From the cell containing the given text, extract its center point as (X, Y) coordinate. 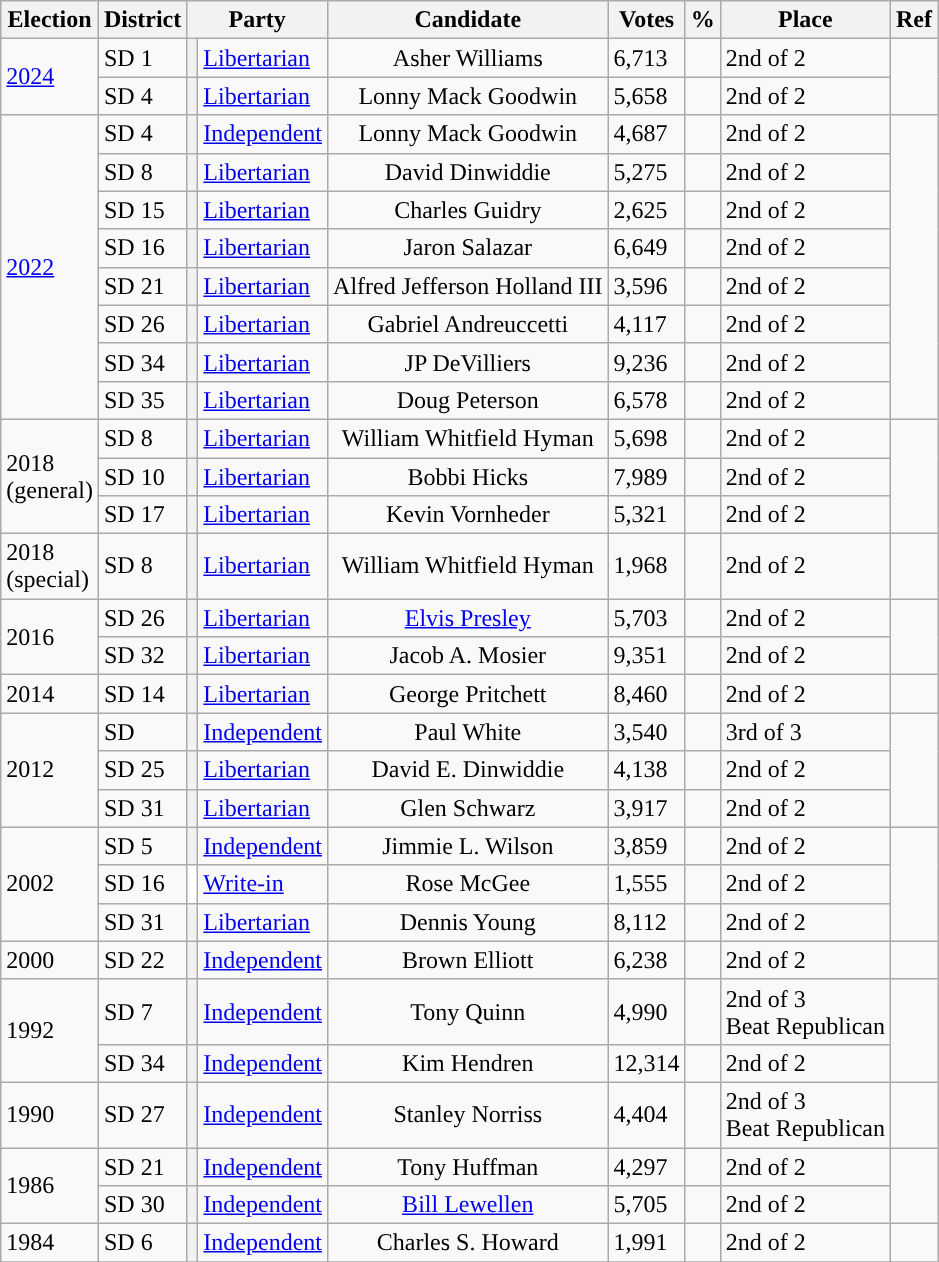
3,596 (646, 286)
1990 (50, 1114)
Doug Peterson (468, 400)
2,625 (646, 210)
6,238 (646, 960)
Charles Guidry (468, 210)
Jacob A. Mosier (468, 656)
SD 10 (142, 477)
6,649 (646, 248)
SD 17 (142, 515)
SD 6 (142, 1243)
2016 (50, 637)
Asher Williams (468, 58)
5,705 (646, 1205)
Tony Huffman (468, 1167)
Tony Quinn (468, 1012)
Write-in (263, 884)
Charles S. Howard (468, 1243)
SD 22 (142, 960)
SD 25 (142, 770)
Jimmie L. Wilson (468, 846)
5,275 (646, 172)
Candidate (468, 20)
Brown Elliott (468, 960)
2002 (50, 884)
% (702, 20)
Elvis Presley (468, 618)
7,989 (646, 477)
4,990 (646, 1012)
Alfred Jefferson Holland III (468, 286)
6,578 (646, 400)
4,404 (646, 1114)
1,968 (646, 566)
3,917 (646, 808)
Glen Schwarz (468, 808)
4,297 (646, 1167)
3,540 (646, 732)
Party (258, 20)
1,991 (646, 1243)
1992 (50, 1030)
5,703 (646, 618)
12,314 (646, 1063)
Ref (914, 20)
8,112 (646, 922)
SD 1 (142, 58)
SD 32 (142, 656)
3rd of 3 (805, 732)
SD 30 (142, 1205)
8,460 (646, 694)
2022 (50, 267)
1,555 (646, 884)
2018(special) (50, 566)
9,236 (646, 362)
1984 (50, 1243)
Stanley Norriss (468, 1114)
2018(general) (50, 476)
George Pritchett (468, 694)
4,687 (646, 134)
David E. Dinwiddie (468, 770)
Dennis Young (468, 922)
9,351 (646, 656)
2014 (50, 694)
2000 (50, 960)
SD 27 (142, 1114)
JP DeVilliers (468, 362)
SD 35 (142, 400)
5,321 (646, 515)
Gabriel Andreuccetti (468, 324)
Votes (646, 20)
District (142, 20)
David Dinwiddie (468, 172)
Rose McGee (468, 884)
Election (50, 20)
Kevin Vornheder (468, 515)
SD 5 (142, 846)
2012 (50, 770)
SD 7 (142, 1012)
5,698 (646, 438)
6,713 (646, 58)
4,138 (646, 770)
Bobbi Hicks (468, 477)
Jaron Salazar (468, 248)
3,859 (646, 846)
Kim Hendren (468, 1063)
SD (142, 732)
Bill Lewellen (468, 1205)
SD 15 (142, 210)
SD 14 (142, 694)
2024 (50, 77)
1986 (50, 1186)
5,658 (646, 96)
4,117 (646, 324)
Place (805, 20)
Paul White (468, 732)
